Pinpoint the cell where the given text exists, returning its (x, y) midpoint coordinate. 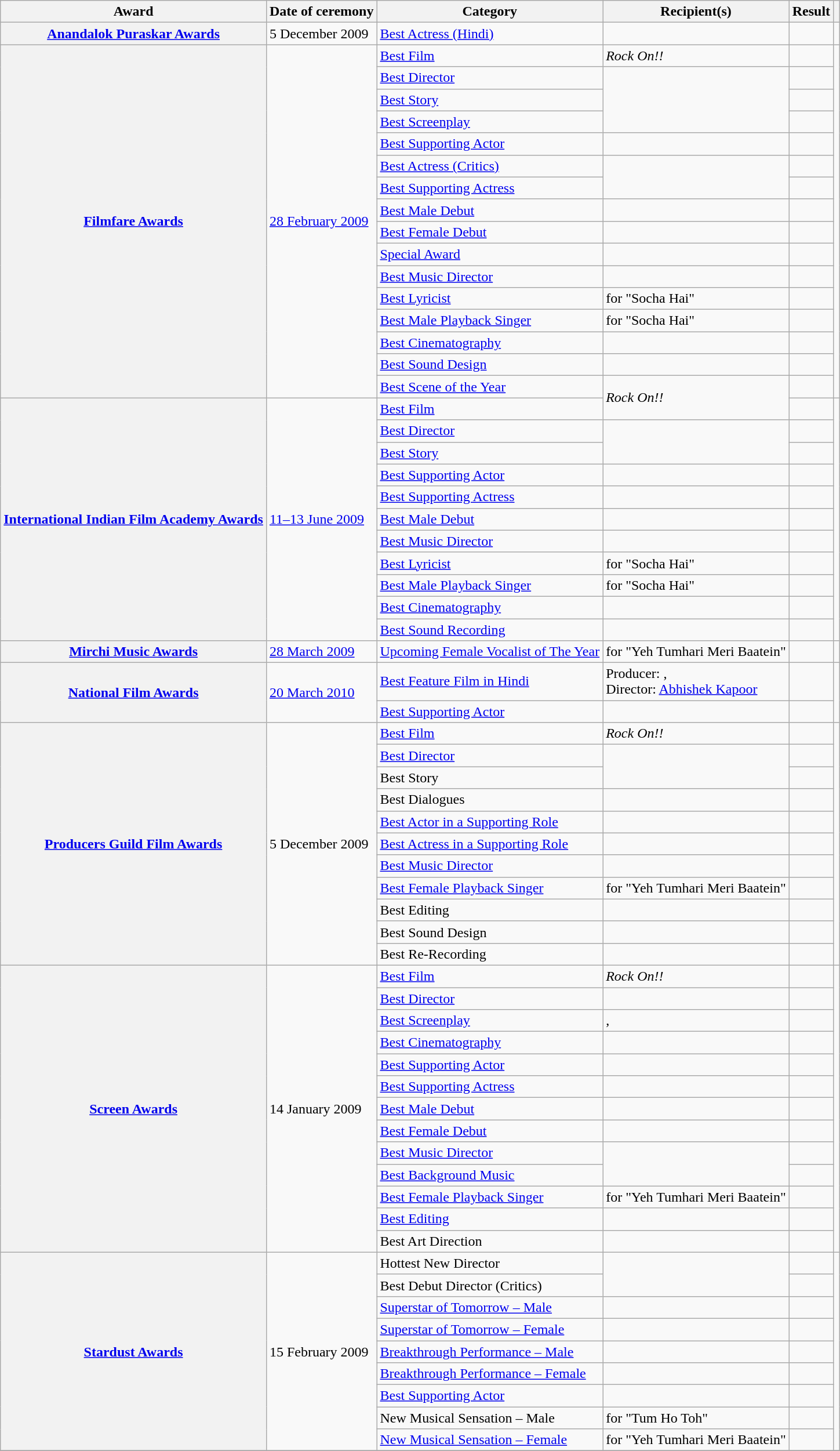
28 March 2009 (321, 652)
New Musical Sensation – Male (490, 1418)
Filmfare Awards (133, 222)
Screen Awards (133, 1109)
Special Award (490, 254)
Producers Guild Film Awards (133, 844)
Superstar of Tomorrow – Male (490, 1307)
Anandalok Puraskar Awards (133, 34)
Superstar of Tomorrow – Female (490, 1329)
Best Re-Recording (490, 954)
Recipient(s) (696, 12)
Best Actress (Critics) (490, 166)
Upcoming Female Vocalist of The Year (490, 652)
Breakthrough Performance – Male (490, 1352)
14 January 2009 (321, 1109)
11–13 June 2009 (321, 520)
28 February 2009 (321, 222)
Stardust Awards (133, 1351)
Hottest New Director (490, 1263)
Date of ceremony (321, 12)
Best Actress (Hindi) (490, 34)
Award (133, 12)
Mirchi Music Awards (133, 652)
Breakthrough Performance – Female (490, 1374)
New Musical Sensation – Female (490, 1440)
Best Dialogues (490, 800)
Best Actor in a Supporting Role (490, 822)
National Film Awards (133, 692)
15 February 2009 (321, 1351)
Result (811, 12)
International Indian Film Academy Awards (133, 520)
Category (490, 12)
, (696, 1021)
Best Sound Recording (490, 629)
for "Tum Ho Toh" (696, 1418)
20 March 2010 (321, 692)
Best Scene of the Year (490, 387)
Producer: , Director: Abhishek Kapoor (696, 682)
Best Art Direction (490, 1241)
Best Background Music (490, 1175)
Best Actress in a Supporting Role (490, 844)
Best Feature Film in Hindi (490, 682)
Best Debut Director (Critics) (490, 1285)
